For the text-containing cell, return its midpoint in [X, Y] coordinate format. 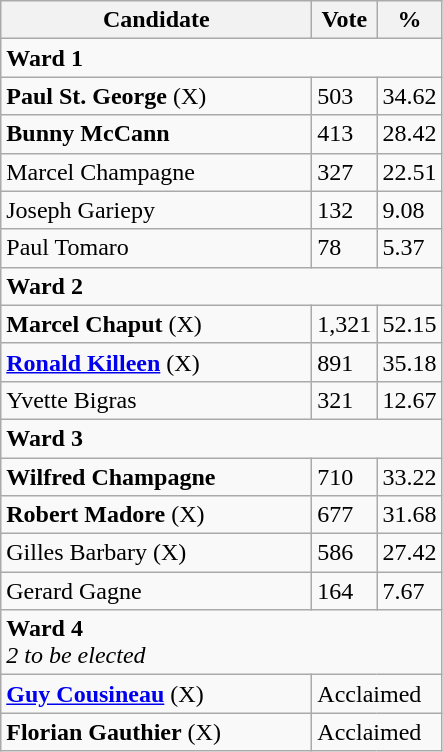
Robert Madore (X) [156, 515]
Guy Cousineau (X) [156, 694]
586 [344, 553]
12.67 [410, 400]
33.22 [410, 477]
Ward 1 [222, 58]
7.67 [410, 591]
132 [344, 210]
327 [344, 172]
Marcel Chaput (X) [156, 324]
710 [344, 477]
22.51 [410, 172]
321 [344, 400]
27.42 [410, 553]
Bunny McCann [156, 134]
1,321 [344, 324]
Paul Tomaro [156, 248]
31.68 [410, 515]
28.42 [410, 134]
52.15 [410, 324]
% [410, 20]
9.08 [410, 210]
Gilles Barbary (X) [156, 553]
Yvette Bigras [156, 400]
Vote [344, 20]
413 [344, 134]
Gerard Gagne [156, 591]
Florian Gauthier (X) [156, 732]
34.62 [410, 96]
Candidate [156, 20]
677 [344, 515]
5.37 [410, 248]
Ward 2 [222, 286]
891 [344, 362]
164 [344, 591]
Marcel Champagne [156, 172]
Joseph Gariepy [156, 210]
Paul St. George (X) [156, 96]
Ronald Killeen (X) [156, 362]
503 [344, 96]
Wilfred Champagne [156, 477]
78 [344, 248]
Ward 3 [222, 438]
35.18 [410, 362]
Ward 4 2 to be elected [222, 642]
